Scan for the cell matching the given text and deliver its [x, y] coordinate at center. 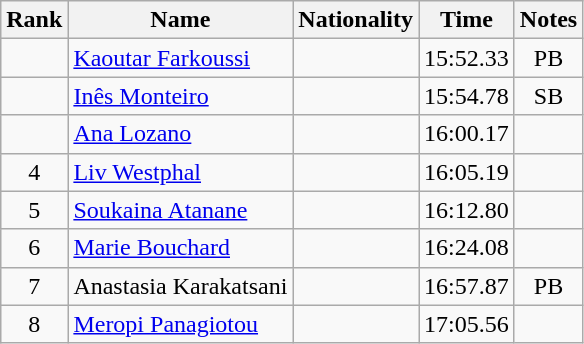
16:24.08 [467, 248]
16:00.17 [467, 134]
Notes [548, 20]
Inês Monteiro [180, 96]
16:05.19 [467, 172]
15:52.33 [467, 58]
Ana Lozano [180, 134]
6 [34, 248]
Name [180, 20]
16:57.87 [467, 286]
17:05.56 [467, 324]
4 [34, 172]
Time [467, 20]
16:12.80 [467, 210]
Marie Bouchard [180, 248]
Rank [34, 20]
15:54.78 [467, 96]
Anastasia Karakatsani [180, 286]
Kaoutar Farkoussi [180, 58]
Nationality [356, 20]
Meropi Panagiotou [180, 324]
Liv Westphal [180, 172]
8 [34, 324]
5 [34, 210]
SB [548, 96]
7 [34, 286]
Soukaina Atanane [180, 210]
